Provide the (X, Y) coordinate of the cell's center where the given text is located.  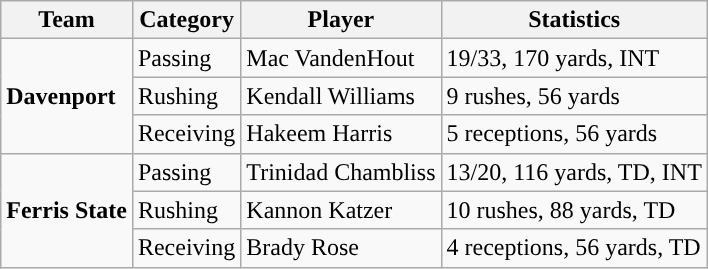
Brady Rose (341, 248)
Player (341, 20)
4 receptions, 56 yards, TD (574, 248)
19/33, 170 yards, INT (574, 58)
Hakeem Harris (341, 134)
Trinidad Chambliss (341, 172)
10 rushes, 88 yards, TD (574, 210)
Statistics (574, 20)
Davenport (67, 96)
Category (186, 20)
Ferris State (67, 210)
Kendall Williams (341, 96)
Team (67, 20)
Kannon Katzer (341, 210)
5 receptions, 56 yards (574, 134)
9 rushes, 56 yards (574, 96)
Mac VandenHout (341, 58)
13/20, 116 yards, TD, INT (574, 172)
